Determine the (x, y) coordinate at the center of the cell enclosing the given text.  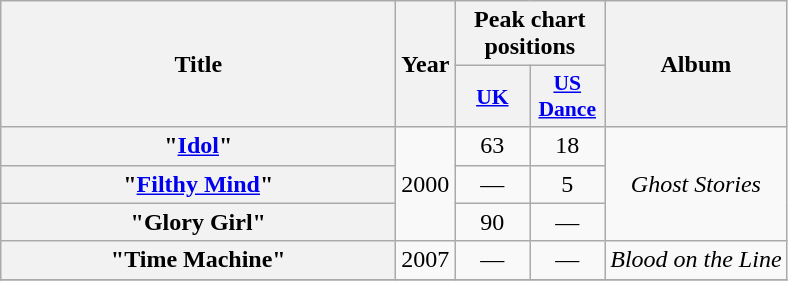
"Time Machine" (198, 260)
Peak chart positions (530, 34)
Title (198, 64)
"Idol" (198, 146)
Blood on the Line (696, 260)
2000 (426, 184)
Year (426, 64)
UK (492, 96)
90 (492, 222)
5 (568, 184)
US Dance (568, 96)
18 (568, 146)
"Glory Girl" (198, 222)
Album (696, 64)
"Filthy Mind" (198, 184)
2007 (426, 260)
63 (492, 146)
Ghost Stories (696, 184)
